Return the [X, Y] coordinate for the center point of the cell that contains the specified text.  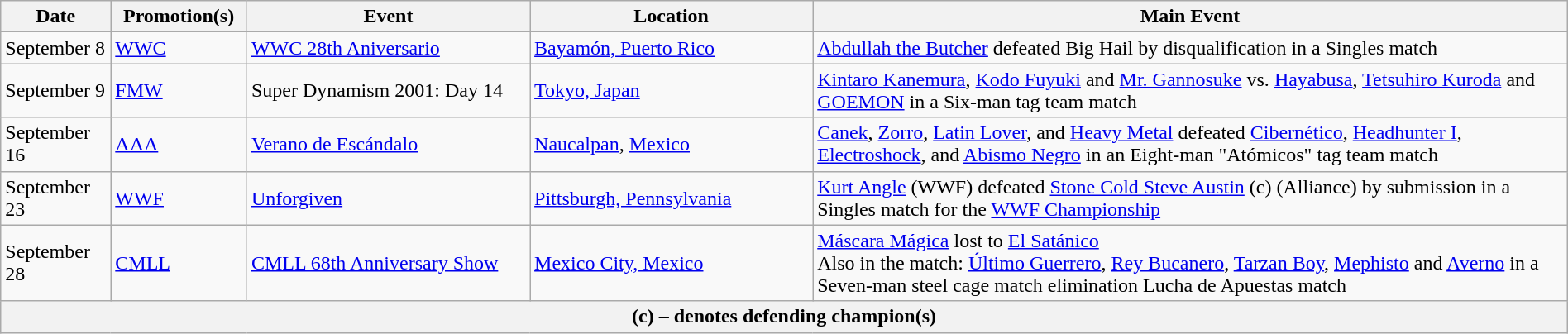
Main Event [1191, 17]
Location [672, 17]
WWF [179, 198]
FMW [179, 91]
WWC [179, 48]
Date [56, 17]
Tokyo, Japan [672, 91]
September 9 [56, 91]
Kurt Angle (WWF) defeated Stone Cold Steve Austin (c) (Alliance) by submission in a Singles match for the WWF Championship [1191, 198]
Pittsburgh, Pennsylvania [672, 198]
Bayamón, Puerto Rico [672, 48]
Event [388, 17]
Unforgiven [388, 198]
Super Dynamism 2001: Day 14 [388, 91]
CMLL [179, 263]
WWC 28th Aniversario [388, 48]
(c) – denotes defending champion(s) [784, 317]
Naucalpan, Mexico [672, 144]
September 8 [56, 48]
Verano de Escándalo [388, 144]
CMLL 68th Anniversary Show [388, 263]
Kintaro Kanemura, Kodo Fuyuki and Mr. Gannosuke vs. Hayabusa, Tetsuhiro Kuroda and GOEMON in a Six-man tag team match [1191, 91]
Promotion(s) [179, 17]
September 28 [56, 263]
AAA [179, 144]
Mexico City, Mexico [672, 263]
September 16 [56, 144]
Abdullah the Butcher defeated Big Hail by disqualification in a Singles match [1191, 48]
September 23 [56, 198]
